Find where the given text appears and provide that cell's center as [X, Y] coordinate. 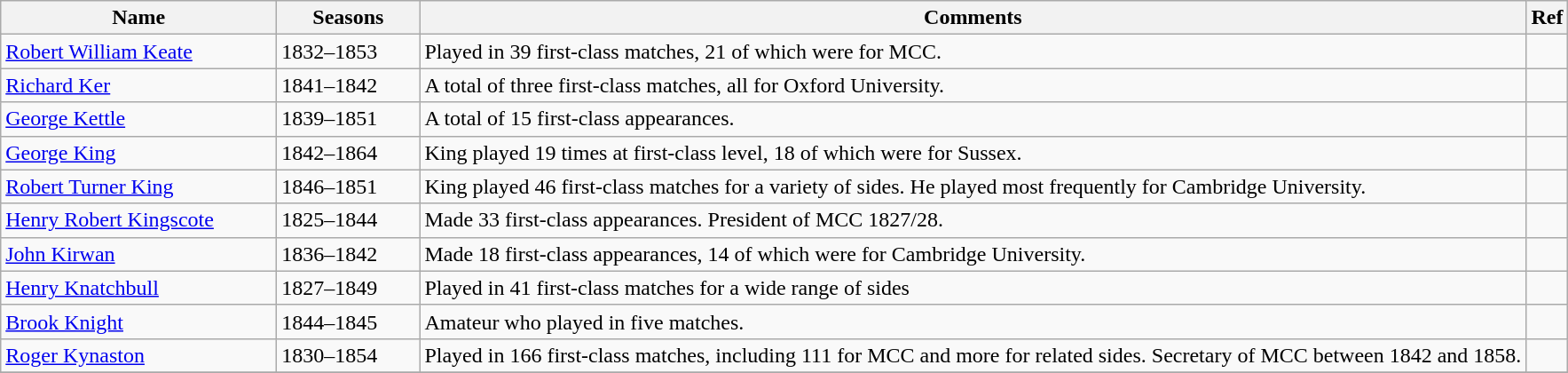
A total of three first-class matches, all for Oxford University. [973, 85]
Name [138, 18]
Played in 39 first-class matches, 21 of which were for MCC. [973, 52]
Seasons [348, 18]
1832–1853 [348, 52]
1846–1851 [348, 186]
1839–1851 [348, 119]
Ref [1548, 18]
1842–1864 [348, 153]
Played in 166 first-class matches, including 111 for MCC and more for related sides. Secretary of MCC between 1842 and 1858. [973, 355]
Robert Turner King [138, 186]
1841–1842 [348, 85]
Played in 41 first-class matches for a wide range of sides [973, 288]
1844–1845 [348, 321]
Amateur who played in five matches. [973, 321]
Made 18 first-class appearances, 14 of which were for Cambridge University. [973, 254]
1836–1842 [348, 254]
1830–1854 [348, 355]
A total of 15 first-class appearances. [973, 119]
Henry Knatchbull [138, 288]
Made 33 first-class appearances. President of MCC 1827/28. [973, 220]
1827–1849 [348, 288]
1825–1844 [348, 220]
Henry Robert Kingscote [138, 220]
Roger Kynaston [138, 355]
George Kettle [138, 119]
Richard Ker [138, 85]
Brook Knight [138, 321]
Robert William Keate [138, 52]
John Kirwan [138, 254]
King played 19 times at first-class level, 18 of which were for Sussex. [973, 153]
King played 46 first-class matches for a variety of sides. He played most frequently for Cambridge University. [973, 186]
George King [138, 153]
Comments [973, 18]
